From the cell containing the given text, extract its center point as [x, y] coordinate. 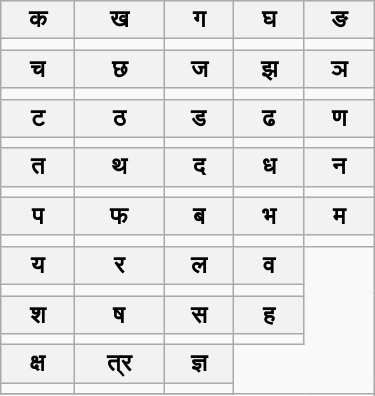
छ [120, 69]
च [38, 69]
त्र [120, 364]
ज [199, 69]
य [38, 265]
फ [120, 216]
न [339, 167]
ठ [120, 118]
ष [120, 315]
ह [269, 315]
ङ [339, 20]
क्ष [38, 364]
ण [339, 118]
र [120, 265]
द [199, 167]
ध [269, 167]
श [38, 315]
थ [120, 167]
ढ [269, 118]
ग [199, 20]
घ [269, 20]
क [38, 20]
स [199, 315]
ब [199, 216]
ट [38, 118]
प [38, 216]
ख [120, 20]
ञ [339, 69]
म [339, 216]
भ [269, 216]
ज्ञ [199, 364]
त [38, 167]
व [269, 265]
ड [199, 118]
झ [269, 69]
ल [199, 265]
